From the cell containing the given text, extract its center point as (X, Y) coordinate. 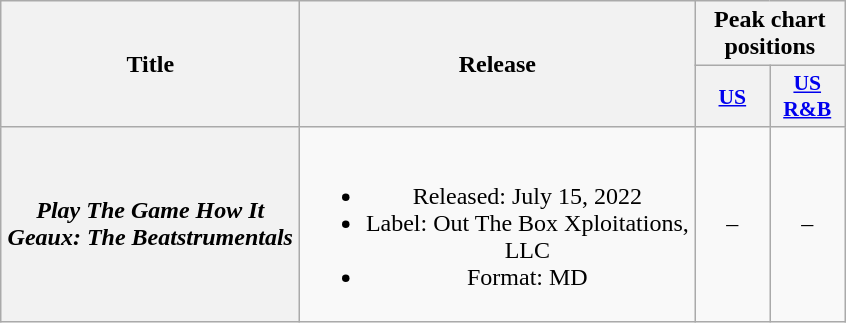
Title (150, 64)
USR&B (808, 96)
US (732, 96)
Peak chart positions (770, 34)
Release (498, 64)
Released: July 15, 2022Label: Out The Box Xploitations, LLCFormat: MD (498, 224)
Play The Game How It Geaux: The Beatstrumentals (150, 224)
